Return [X, Y] of the center of cell containing provided text 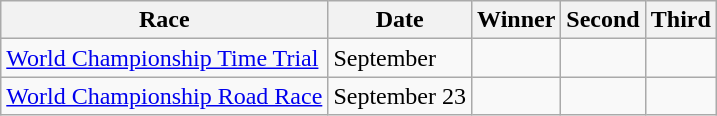
Second [603, 20]
Third [680, 20]
World Championship Time Trial [164, 58]
Race [164, 20]
Date [400, 20]
Winner [516, 20]
September 23 [400, 96]
World Championship Road Race [164, 96]
September [400, 58]
